Search for the cell housing the specified text and yield its [X, Y] center coordinate. 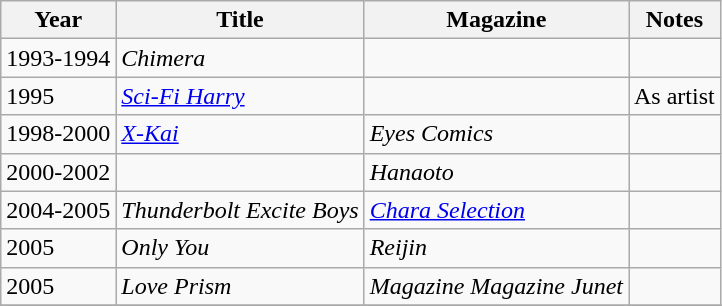
X-Kai [240, 134]
1998-2000 [58, 134]
2000-2002 [58, 172]
1993-1994 [58, 58]
As artist [674, 96]
Year [58, 20]
Title [240, 20]
Thunderbolt Excite Boys [240, 210]
Chimera [240, 58]
Sci-Fi Harry [240, 96]
Chara Selection [496, 210]
Reijin [496, 248]
Notes [674, 20]
Magazine [496, 20]
Eyes Comics [496, 134]
Magazine Magazine Junet [496, 286]
2004-2005 [58, 210]
Only You [240, 248]
Love Prism [240, 286]
1995 [58, 96]
Hanaoto [496, 172]
